Search for the cell housing the specified text and yield its [X, Y] center coordinate. 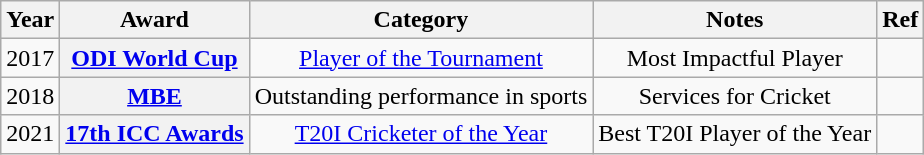
Award [154, 20]
ODI World Cup [154, 58]
Player of the Tournament [421, 58]
2021 [30, 134]
Category [421, 20]
T20I Cricketer of the Year [421, 134]
Services for Cricket [735, 96]
2017 [30, 58]
2018 [30, 96]
MBE [154, 96]
17th ICC Awards [154, 134]
Year [30, 20]
Ref [900, 20]
Best T20I Player of the Year [735, 134]
Notes [735, 20]
Most Impactful Player [735, 58]
Outstanding performance in sports [421, 96]
